Pinpoint the cell where the given text exists, returning its [x, y] midpoint coordinate. 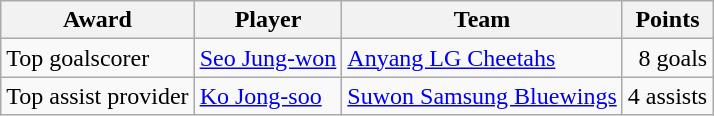
Points [667, 20]
Team [482, 20]
Award [98, 20]
Ko Jong-soo [268, 96]
Top assist provider [98, 96]
Suwon Samsung Bluewings [482, 96]
Anyang LG Cheetahs [482, 58]
8 goals [667, 58]
4 assists [667, 96]
Player [268, 20]
Seo Jung-won [268, 58]
Top goalscorer [98, 58]
